Identify which cell holds the provided text, then report its [x, y] central coordinate. 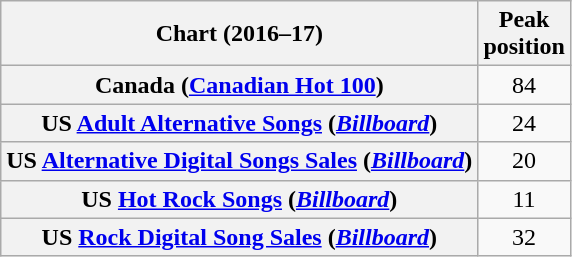
US Rock Digital Song Sales (Billboard) [240, 237]
11 [524, 199]
24 [524, 123]
Peak position [524, 34]
84 [524, 85]
Canada (Canadian Hot 100) [240, 85]
Chart (2016–17) [240, 34]
US Adult Alternative Songs (Billboard) [240, 123]
20 [524, 161]
US Alternative Digital Songs Sales (Billboard) [240, 161]
32 [524, 237]
US Hot Rock Songs (Billboard) [240, 199]
